Return the (X, Y) coordinate for the center point of the cell that contains the specified text.  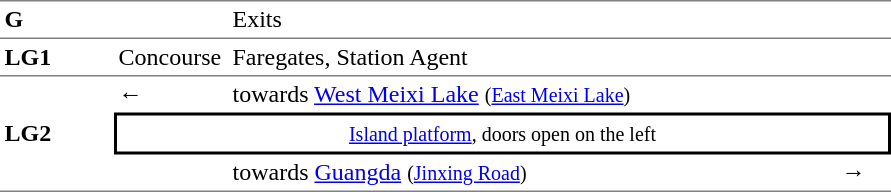
← (171, 94)
Faregates, Station Agent (532, 58)
LG1 (57, 58)
Concourse (171, 58)
LG2 (57, 134)
Exits (532, 20)
towards West Meixi Lake (East Meixi Lake) (532, 94)
G (57, 20)
towards Guangda (Jinxing Road) (532, 173)
Island platform, doors open on the left (502, 133)
→ (864, 173)
